Scan for the cell matching the given text and deliver its [X, Y] coordinate at center. 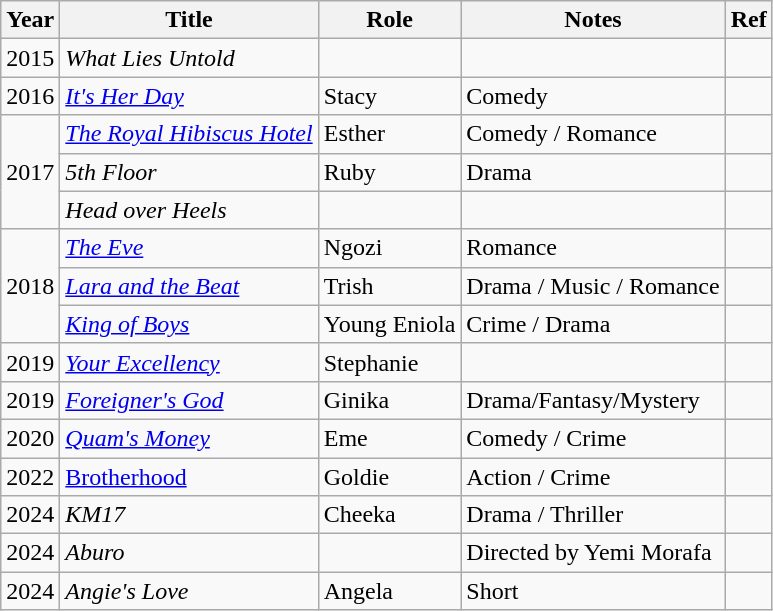
Your Excellency [189, 362]
The Royal Hibiscus Hotel [189, 134]
Ginika [390, 400]
Ngozi [390, 248]
Comedy / Romance [593, 134]
Comedy [593, 96]
KM17 [189, 515]
Drama / Thriller [593, 515]
Comedy / Crime [593, 438]
Brotherhood [189, 477]
Ruby [390, 172]
2020 [30, 438]
Short [593, 591]
Romance [593, 248]
Esther [390, 134]
Title [189, 20]
Crime / Drama [593, 324]
Drama/Fantasy/Mystery [593, 400]
Directed by Yemi Morafa [593, 553]
King of Boys [189, 324]
Quam's Money [189, 438]
Action / Crime [593, 477]
2022 [30, 477]
Trish [390, 286]
Head over Heels [189, 210]
Young Eniola [390, 324]
Eme [390, 438]
2017 [30, 172]
It's Her Day [189, 96]
Drama [593, 172]
Drama / Music / Romance [593, 286]
Lara and the Beat [189, 286]
Notes [593, 20]
Ref [748, 20]
5th Floor [189, 172]
2015 [30, 58]
2018 [30, 286]
Stacy [390, 96]
What Lies Untold [189, 58]
Goldie [390, 477]
Angela [390, 591]
Year [30, 20]
Aburo [189, 553]
Foreigner's God [189, 400]
Angie's Love [189, 591]
The Eve [189, 248]
2016 [30, 96]
Role [390, 20]
Stephanie [390, 362]
Cheeka [390, 515]
